Provide the (X, Y) coordinate of the cell's center where the given text is located.  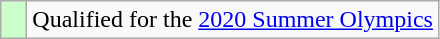
Qualified for the 2020 Summer Olympics (233, 20)
